Return [x, y] of the center of cell containing provided text 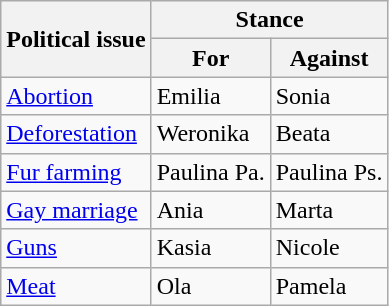
Abortion [76, 96]
Kasia [210, 248]
Weronika [210, 134]
Beata [329, 134]
Paulina Pa. [210, 172]
Marta [329, 210]
Ola [210, 286]
Deforestation [76, 134]
Nicole [329, 248]
Political issue [76, 39]
Against [329, 58]
Fur farming [76, 172]
Emilia [210, 96]
Pamela [329, 286]
Guns [76, 248]
Paulina Ps. [329, 172]
Meat [76, 286]
For [210, 58]
Sonia [329, 96]
Stance [270, 20]
Ania [210, 210]
Gay marriage [76, 210]
